Extract the [x, y] coordinate from the center of the cell holding the provided text.  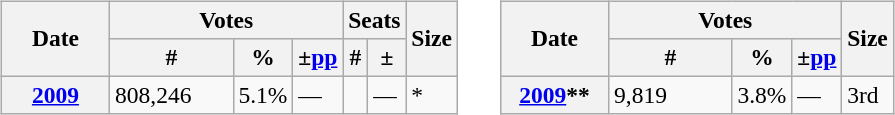
* [432, 96]
9,819 [670, 96]
808,246 [172, 96]
± [387, 58]
5.1% [263, 96]
3rd [868, 96]
3.8% [762, 96]
Seats [374, 20]
2009 [55, 96]
2009** [554, 96]
